Scan for the cell matching the given text and deliver its [X, Y] coordinate at center. 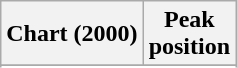
Peakposition [189, 34]
Chart (2000) [72, 34]
